Detect which cell encompasses the target text, then output its (x, y) center coordinate. 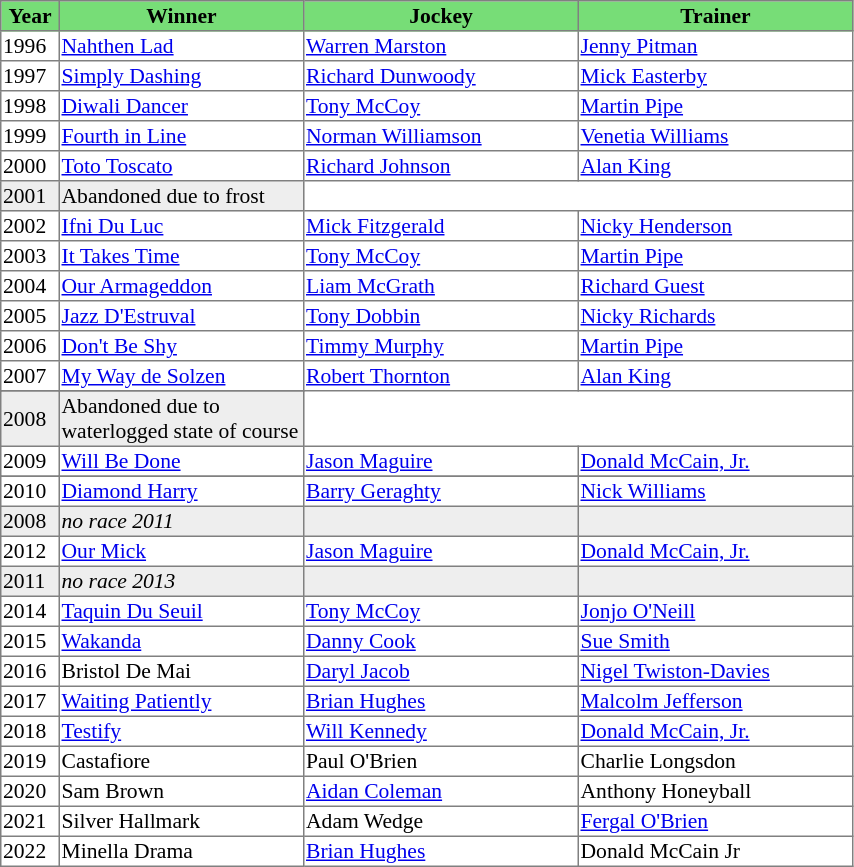
Jazz D'Estruval (181, 316)
Abandoned due to waterlogged state of course (181, 419)
Paul O'Brien (441, 761)
Nicky Richards (715, 316)
Waiting Patiently (181, 701)
Mick Easterby (715, 76)
Trainer (715, 16)
2015 (30, 641)
Wakanda (181, 641)
2014 (30, 611)
Liam McGrath (441, 286)
2007 (30, 376)
Charlie Longsdon (715, 761)
2002 (30, 226)
Diwali Dancer (181, 106)
Malcolm Jefferson (715, 701)
2011 (30, 581)
2019 (30, 761)
Bristol De Mai (181, 671)
Danny Cook (441, 641)
Silver Hallmark (181, 821)
Richard Johnson (441, 166)
Will Kennedy (441, 731)
1999 (30, 136)
Richard Guest (715, 286)
Robert Thornton (441, 376)
2012 (30, 551)
Timmy Murphy (441, 346)
Don't Be Shy (181, 346)
Aidan Coleman (441, 791)
2018 (30, 731)
Ifni Du Luc (181, 226)
Sue Smith (715, 641)
2003 (30, 256)
Testify (181, 731)
Abandoned due to frost (181, 196)
It Takes Time (181, 256)
Jenny Pitman (715, 46)
Tony Dobbin (441, 316)
Nahthen Lad (181, 46)
2009 (30, 461)
Venetia Williams (715, 136)
2000 (30, 166)
Fourth in Line (181, 136)
Nicky Henderson (715, 226)
Warren Marston (441, 46)
Diamond Harry (181, 491)
1996 (30, 46)
no race 2013 (181, 581)
2005 (30, 316)
Nick Williams (715, 491)
Donald McCain Jr (715, 851)
Our Mick (181, 551)
Minella Drama (181, 851)
1997 (30, 76)
2006 (30, 346)
Jonjo O'Neill (715, 611)
My Way de Solzen (181, 376)
2017 (30, 701)
2001 (30, 196)
2010 (30, 491)
Year (30, 16)
Jockey (441, 16)
Norman Williamson (441, 136)
Simply Dashing (181, 76)
Our Armageddon (181, 286)
2021 (30, 821)
Mick Fitzgerald (441, 226)
Toto Toscato (181, 166)
1998 (30, 106)
2022 (30, 851)
Will Be Done (181, 461)
Daryl Jacob (441, 671)
Castafiore (181, 761)
Nigel Twiston-Davies (715, 671)
Fergal O'Brien (715, 821)
Anthony Honeyball (715, 791)
Sam Brown (181, 791)
2020 (30, 791)
Richard Dunwoody (441, 76)
no race 2011 (181, 521)
2004 (30, 286)
2016 (30, 671)
Adam Wedge (441, 821)
Taquin Du Seuil (181, 611)
Winner (181, 16)
Barry Geraghty (441, 491)
